Find where the given text appears and provide that cell's center as (X, Y) coordinate. 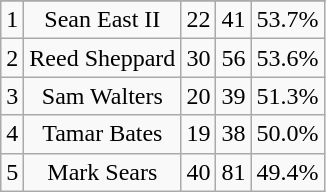
49.4% (288, 172)
19 (198, 134)
39 (234, 96)
Reed Sheppard (102, 58)
Tamar Bates (102, 134)
50.0% (288, 134)
38 (234, 134)
81 (234, 172)
51.3% (288, 96)
2 (12, 58)
Mark Sears (102, 172)
53.6% (288, 58)
5 (12, 172)
40 (198, 172)
22 (198, 20)
41 (234, 20)
30 (198, 58)
20 (198, 96)
Sean East II (102, 20)
3 (12, 96)
56 (234, 58)
53.7% (288, 20)
1 (12, 20)
4 (12, 134)
Sam Walters (102, 96)
